Determine the [X, Y] coordinate at the center of the cell enclosing the given text.  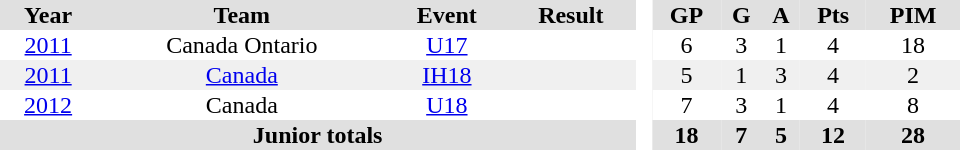
GP [686, 15]
Team [242, 15]
PIM [913, 15]
Pts [833, 15]
U17 [446, 45]
2012 [48, 105]
Event [446, 15]
Canada Ontario [242, 45]
6 [686, 45]
2 [913, 75]
Result [570, 15]
A [781, 15]
Year [48, 15]
8 [913, 105]
28 [913, 135]
12 [833, 135]
Junior totals [318, 135]
G [742, 15]
IH18 [446, 75]
U18 [446, 105]
